Find where the given text appears and provide that cell's center as (X, Y) coordinate. 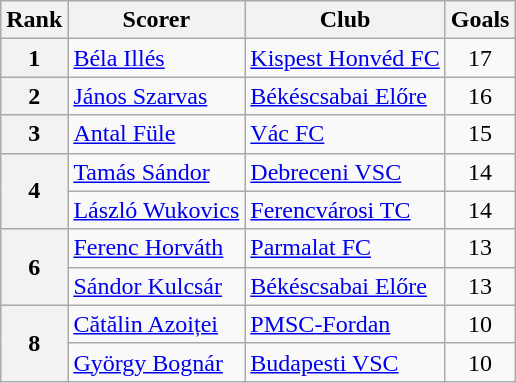
4 (34, 191)
Scorer (156, 20)
Cătălin Azoiței (156, 324)
János Szarvas (156, 96)
Debreceni VSC (345, 172)
Sándor Kulcsár (156, 286)
Kispest Honvéd FC (345, 58)
1 (34, 58)
6 (34, 267)
Club (345, 20)
Antal Füle (156, 134)
8 (34, 343)
Tamás Sándor (156, 172)
Budapesti VSC (345, 362)
2 (34, 96)
17 (480, 58)
15 (480, 134)
György Bognár (156, 362)
16 (480, 96)
3 (34, 134)
Parmalat FC (345, 248)
Béla Illés (156, 58)
Goals (480, 20)
Ferenc Horváth (156, 248)
PMSC-Fordan (345, 324)
László Wukovics (156, 210)
Ferencvárosi TC (345, 210)
Rank (34, 20)
Vác FC (345, 134)
